Identify which cell holds the provided text, then report its [X, Y] central coordinate. 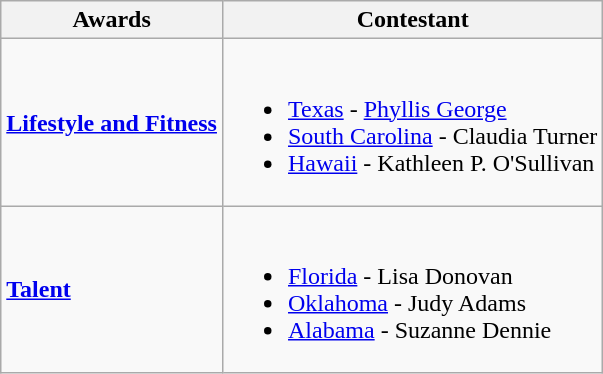
Contestant [412, 20]
Texas - Phyllis George South Carolina - Claudia Turner Hawaii - Kathleen P. O'Sullivan [412, 122]
Florida - Lisa Donovan Oklahoma - Judy Adams Alabama - Suzanne Dennie [412, 290]
Lifestyle and Fitness [112, 122]
Talent [112, 290]
Awards [112, 20]
